Locate the cell with the specified text and output its (X, Y) center coordinate. 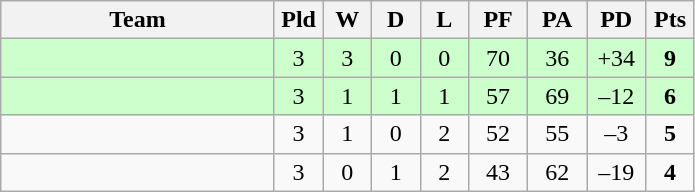
–12 (616, 96)
PA (558, 20)
–3 (616, 134)
43 (498, 172)
57 (498, 96)
D (396, 20)
5 (670, 134)
W (348, 20)
Pts (670, 20)
55 (558, 134)
36 (558, 58)
4 (670, 172)
PD (616, 20)
52 (498, 134)
L (444, 20)
9 (670, 58)
70 (498, 58)
69 (558, 96)
PF (498, 20)
+34 (616, 58)
6 (670, 96)
–19 (616, 172)
Pld (298, 20)
62 (558, 172)
Team (138, 20)
